Return (X, Y) of the center of cell containing provided text 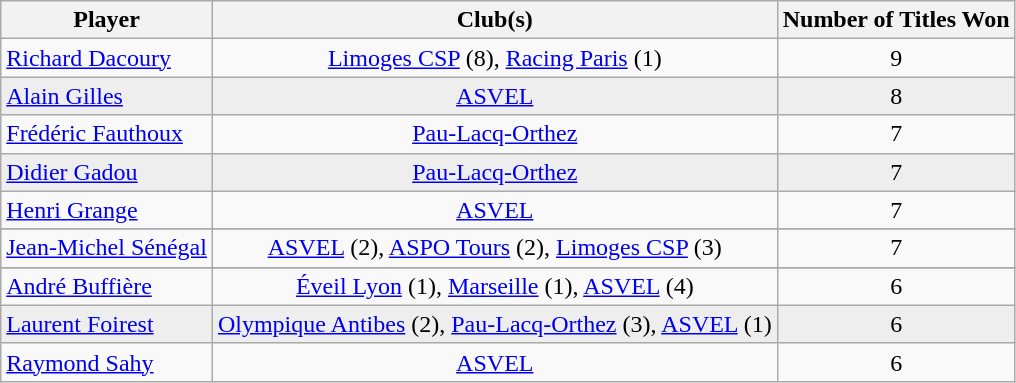
Jean-Michel Sénégal (107, 248)
Laurent Foirest (107, 324)
Raymond Sahy (107, 362)
ASVEL (2), ASPO Tours (2), Limoges CSP (3) (494, 248)
Henri Grange (107, 210)
Frédéric Fauthoux (107, 134)
Limoges CSP (8), Racing Paris (1) (494, 58)
Club(s) (494, 20)
Player (107, 20)
André Buffière (107, 286)
Number of Titles Won (896, 20)
Alain Gilles (107, 96)
Richard Dacoury (107, 58)
Éveil Lyon (1), Marseille (1), ASVEL (4) (494, 286)
8 (896, 96)
Olympique Antibes (2), Pau-Lacq-Orthez (3), ASVEL (1) (494, 324)
Didier Gadou (107, 172)
9 (896, 58)
